Pinpoint the cell where the given text exists, returning its [x, y] midpoint coordinate. 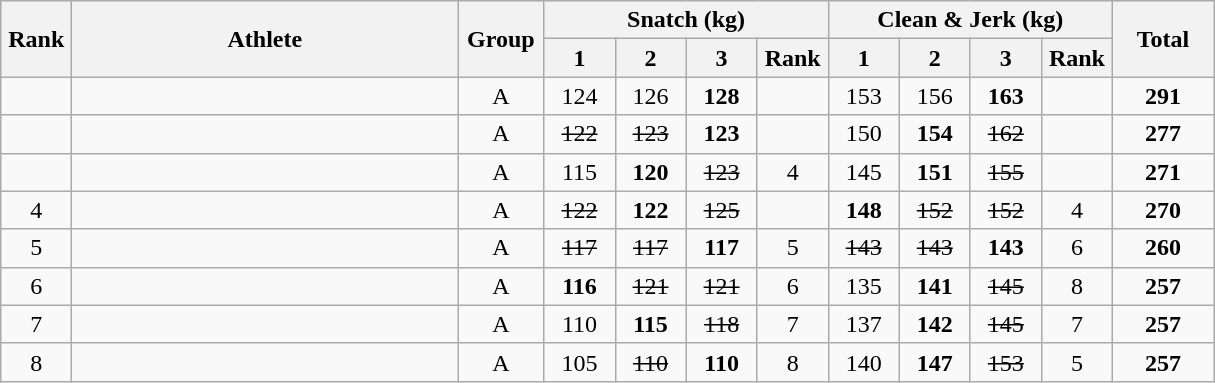
135 [864, 286]
147 [934, 362]
148 [864, 210]
141 [934, 286]
155 [1006, 172]
154 [934, 134]
125 [722, 210]
Clean & Jerk (kg) [970, 20]
163 [1006, 96]
120 [650, 172]
150 [864, 134]
271 [1162, 172]
137 [864, 324]
105 [580, 362]
162 [1006, 134]
Snatch (kg) [686, 20]
124 [580, 96]
291 [1162, 96]
142 [934, 324]
118 [722, 324]
128 [722, 96]
156 [934, 96]
260 [1162, 248]
Group [501, 39]
Athlete [265, 39]
126 [650, 96]
151 [934, 172]
270 [1162, 210]
116 [580, 286]
Total [1162, 39]
277 [1162, 134]
140 [864, 362]
